Scan for the cell matching the given text and deliver its (x, y) coordinate at center. 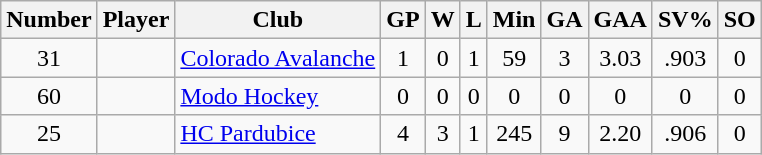
Club (278, 20)
HC Pardubice (278, 134)
SO (740, 20)
GAA (620, 20)
L (474, 20)
3.03 (620, 58)
4 (403, 134)
245 (514, 134)
25 (49, 134)
Modo Hockey (278, 96)
.906 (685, 134)
W (442, 20)
9 (564, 134)
60 (49, 96)
GA (564, 20)
2.20 (620, 134)
31 (49, 58)
Min (514, 20)
Colorado Avalanche (278, 58)
SV% (685, 20)
Player (136, 20)
GP (403, 20)
59 (514, 58)
Number (49, 20)
.903 (685, 58)
